Capture the cell that displays the provided text and extract its (x, y) central coordinate. 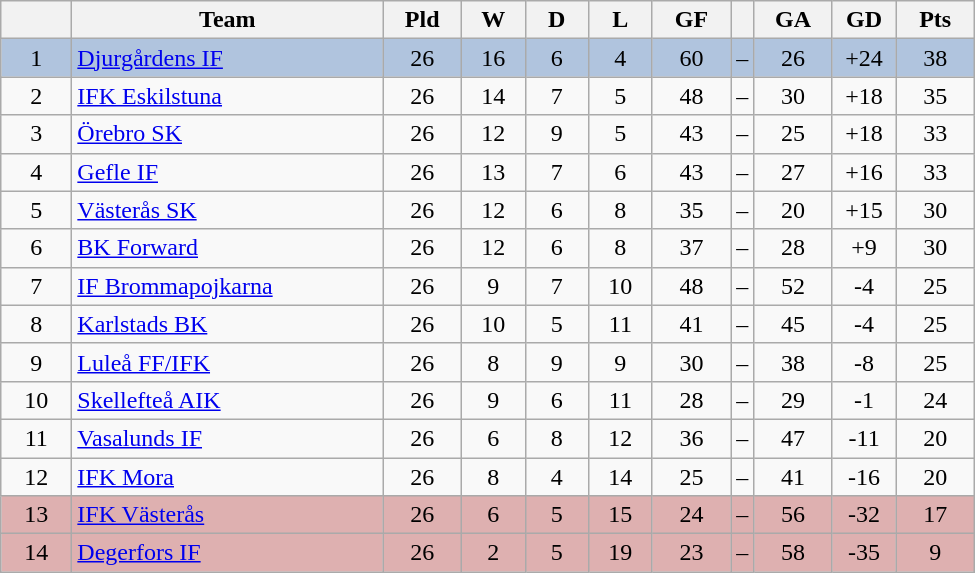
37 (692, 248)
23 (692, 553)
17 (936, 515)
Pld (422, 20)
D (557, 20)
Västerås SK (228, 210)
36 (692, 438)
Degerfors IF (228, 553)
60 (692, 58)
27 (794, 172)
IFK Eskilstuna (228, 96)
GF (692, 20)
16 (493, 58)
47 (794, 438)
19 (621, 553)
Pts (936, 20)
+24 (864, 58)
GA (794, 20)
-8 (864, 362)
Team (228, 20)
Örebro SK (228, 134)
45 (794, 324)
+9 (864, 248)
Gefle IF (228, 172)
1 (36, 58)
56 (794, 515)
+15 (864, 210)
Djurgårdens IF (228, 58)
15 (621, 515)
-11 (864, 438)
GD (864, 20)
Vasalunds IF (228, 438)
+16 (864, 172)
-32 (864, 515)
3 (36, 134)
IFK Västerås (228, 515)
58 (794, 553)
Skellefteå AIK (228, 400)
-16 (864, 477)
L (621, 20)
IFK Mora (228, 477)
29 (794, 400)
-1 (864, 400)
Karlstads BK (228, 324)
IF Brommapojkarna (228, 286)
-35 (864, 553)
W (493, 20)
Luleå FF/IFK (228, 362)
52 (794, 286)
BK Forward (228, 248)
